Detect which cell encompasses the target text, then output its [x, y] center coordinate. 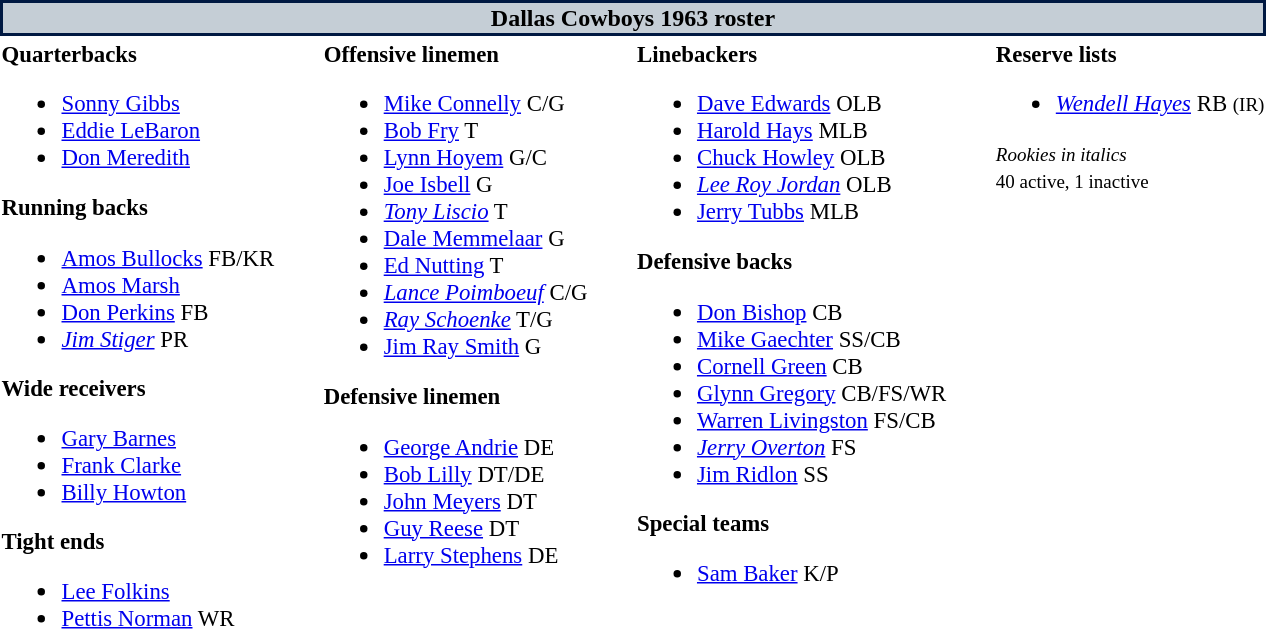
Dallas Cowboys 1963 roster [633, 18]
